For the text-containing cell, return its midpoint in [x, y] coordinate format. 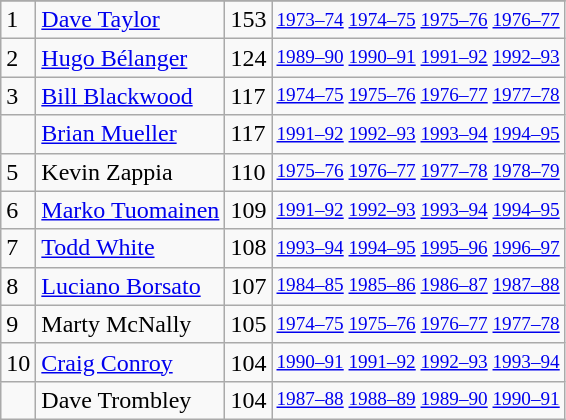
1990–91 1991–92 1992–93 1993–94 [418, 362]
3 [18, 96]
10 [18, 362]
1 [18, 20]
110 [248, 172]
Dave Taylor [130, 20]
1984–85 1985–86 1986–87 1987–88 [418, 286]
8 [18, 286]
109 [248, 210]
Kevin Zappia [130, 172]
Marko Tuomainen [130, 210]
Bill Blackwood [130, 96]
Todd White [130, 248]
2 [18, 58]
Dave Trombley [130, 400]
107 [248, 286]
1993–94 1994–95 1995–96 1996–97 [418, 248]
7 [18, 248]
1987–88 1988–89 1989–90 1990–91 [418, 400]
6 [18, 210]
1973–74 1974–75 1975–76 1976–77 [418, 20]
124 [248, 58]
Hugo Bélanger [130, 58]
Luciano Borsato [130, 286]
108 [248, 248]
153 [248, 20]
Craig Conroy [130, 362]
5 [18, 172]
Brian Mueller [130, 134]
9 [18, 324]
1989–90 1990–91 1991–92 1992–93 [418, 58]
1975–76 1976–77 1977–78 1978–79 [418, 172]
105 [248, 324]
Marty McNally [130, 324]
